Search for the cell housing the specified text and yield its [x, y] center coordinate. 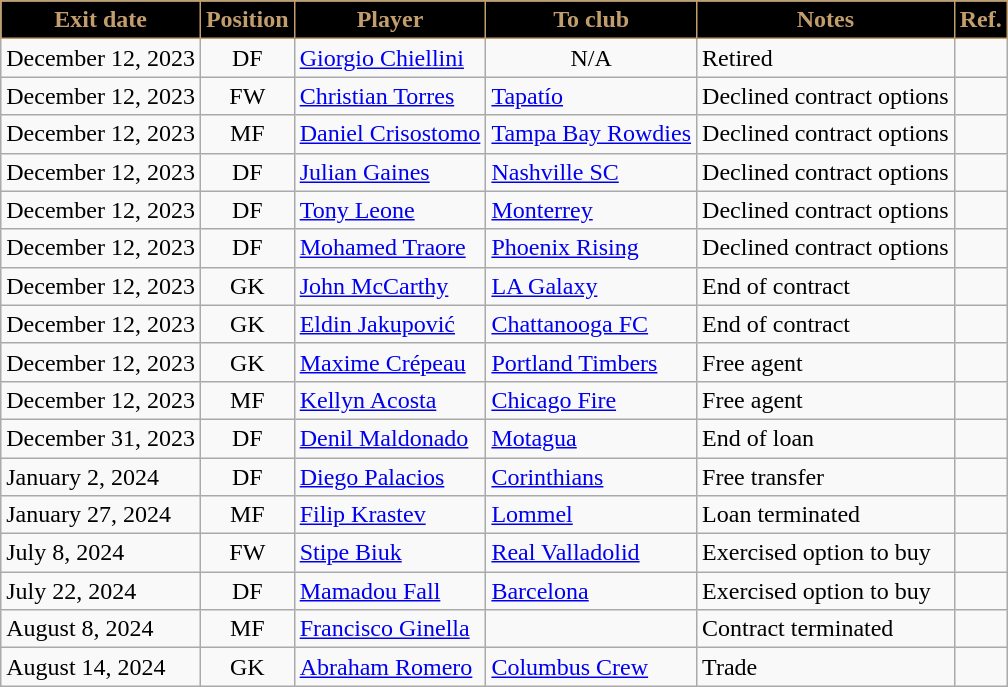
Motagua [592, 438]
Position [247, 20]
Portland Timbers [592, 362]
Kellyn Acosta [390, 400]
Ref. [980, 20]
Tony Leone [390, 210]
August 14, 2024 [101, 667]
Nashville SC [592, 172]
Filip Krastev [390, 515]
John McCarthy [390, 286]
January 27, 2024 [101, 515]
To club [592, 20]
July 22, 2024 [101, 591]
Julian Gaines [390, 172]
Notes [826, 20]
Phoenix Rising [592, 248]
Mohamed Traore [390, 248]
Stipe Biuk [390, 553]
N/A [592, 58]
Contract terminated [826, 629]
Retired [826, 58]
Chattanooga FC [592, 324]
Trade [826, 667]
Abraham Romero [390, 667]
July 8, 2024 [101, 553]
Exit date [101, 20]
Barcelona [592, 591]
Free transfer [826, 477]
Monterrey [592, 210]
Maxime Crépeau [390, 362]
Corinthians [592, 477]
Loan terminated [826, 515]
Tapatío [592, 96]
Player [390, 20]
Christian Torres [390, 96]
LA Galaxy [592, 286]
December 31, 2023 [101, 438]
Eldin Jakupović [390, 324]
January 2, 2024 [101, 477]
Diego Palacios [390, 477]
Tampa Bay Rowdies [592, 134]
Mamadou Fall [390, 591]
Chicago Fire [592, 400]
Lommel [592, 515]
Columbus Crew [592, 667]
Denil Maldonado [390, 438]
August 8, 2024 [101, 629]
Real Valladolid [592, 553]
Daniel Crisostomo [390, 134]
Giorgio Chiellini [390, 58]
End of loan [826, 438]
Francisco Ginella [390, 629]
